For the text-containing cell, return its midpoint in [x, y] coordinate format. 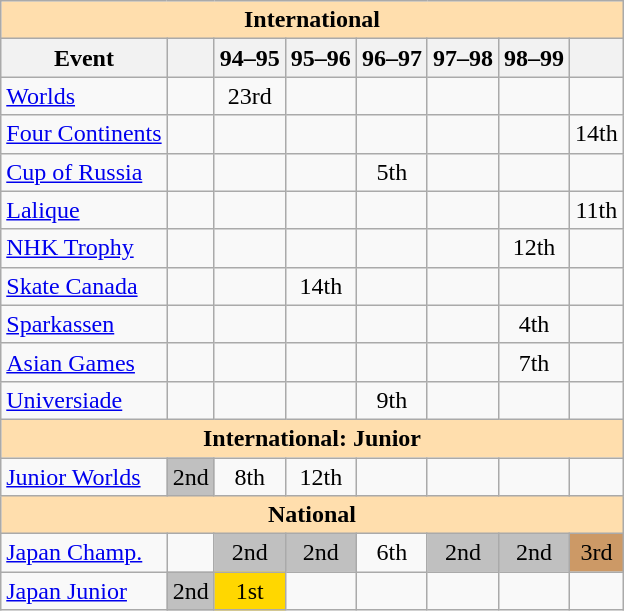
11th [597, 210]
23rd [250, 96]
5th [392, 172]
6th [392, 553]
94–95 [250, 58]
International [312, 20]
7th [534, 362]
3rd [597, 553]
4th [534, 324]
Lalique [84, 210]
95–96 [320, 58]
96–97 [392, 58]
Skate Canada [84, 286]
9th [392, 400]
National [312, 515]
Japan Champ. [84, 553]
97–98 [462, 58]
8th [250, 477]
Event [84, 58]
Four Continents [84, 134]
Japan Junior [84, 591]
Universiade [84, 400]
Asian Games [84, 362]
1st [250, 591]
98–99 [534, 58]
NHK Trophy [84, 248]
Junior Worlds [84, 477]
Worlds [84, 96]
Sparkassen [84, 324]
Cup of Russia [84, 172]
International: Junior [312, 438]
